Return (X, Y) of the center of cell containing provided text 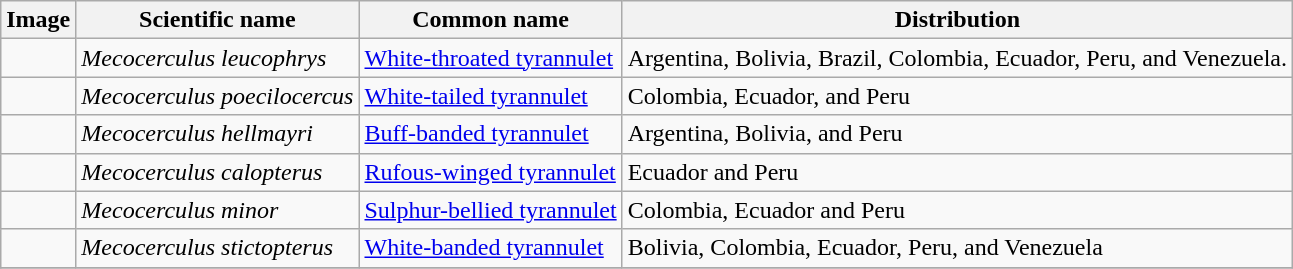
Mecocerculus poecilocercus (218, 96)
White-tailed tyrannulet (490, 96)
Argentina, Bolivia, and Peru (957, 134)
Colombia, Ecuador and Peru (957, 210)
Argentina, Bolivia, Brazil, Colombia, Ecuador, Peru, and Venezuela. (957, 58)
Mecocerculus hellmayri (218, 134)
Common name (490, 20)
Rufous-winged tyrannulet (490, 172)
Ecuador and Peru (957, 172)
Bolivia, Colombia, Ecuador, Peru, and Venezuela (957, 248)
Mecocerculus leucophrys (218, 58)
Scientific name (218, 20)
Distribution (957, 20)
Colombia, Ecuador, and Peru (957, 96)
White-banded tyrannulet (490, 248)
Mecocerculus calopterus (218, 172)
White-throated tyrannulet (490, 58)
Sulphur-bellied tyrannulet (490, 210)
Mecocerculus stictopterus (218, 248)
Buff-banded tyrannulet (490, 134)
Mecocerculus minor (218, 210)
Image (38, 20)
